From the cell containing the given text, extract its center point as [x, y] coordinate. 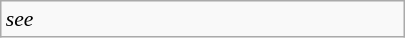
see [203, 19]
